Determine the [x, y] coordinate at the center of the cell enclosing the given text.  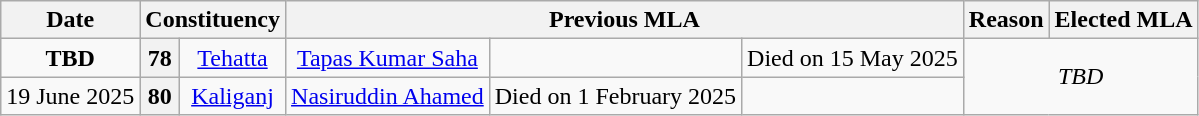
78 [160, 58]
Previous MLA [625, 20]
Died on 15 May 2025 [853, 58]
19 June 2025 [70, 96]
80 [160, 96]
Reason [1006, 20]
Elected MLA [1124, 20]
Tapas Kumar Saha [388, 58]
Kaliganj [232, 96]
Died on 1 February 2025 [615, 96]
Nasiruddin Ahamed [388, 96]
Date [70, 20]
Tehatta [232, 58]
Constituency [213, 20]
